Identify which cell holds the provided text, then report its (x, y) central coordinate. 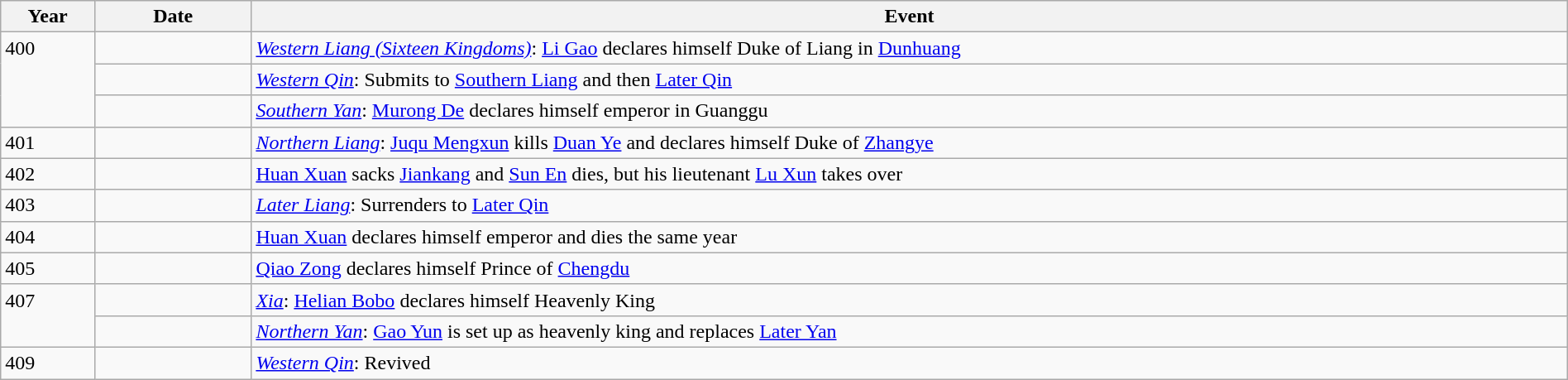
402 (48, 174)
Huan Xuan declares himself emperor and dies the same year (910, 237)
403 (48, 205)
400 (48, 79)
Date (172, 17)
401 (48, 142)
404 (48, 237)
405 (48, 268)
Western Qin: Revived (910, 363)
407 (48, 315)
Later Liang: Surrenders to Later Qin (910, 205)
Western Liang (Sixteen Kingdoms): Li Gao declares himself Duke of Liang in Dunhuang (910, 48)
Northern Liang: Juqu Mengxun kills Duan Ye and declares himself Duke of Zhangye (910, 142)
409 (48, 363)
Southern Yan: Murong De declares himself emperor in Guanggu (910, 111)
Qiao Zong declares himself Prince of Chengdu (910, 268)
Western Qin: Submits to Southern Liang and then Later Qin (910, 79)
Huan Xuan sacks Jiankang and Sun En dies, but his lieutenant Lu Xun takes over (910, 174)
Xia: Helian Bobo declares himself Heavenly King (910, 300)
Event (910, 17)
Northern Yan: Gao Yun is set up as heavenly king and replaces Later Yan (910, 331)
Year (48, 17)
